Pinpoint the cell where the given text exists, returning its [x, y] midpoint coordinate. 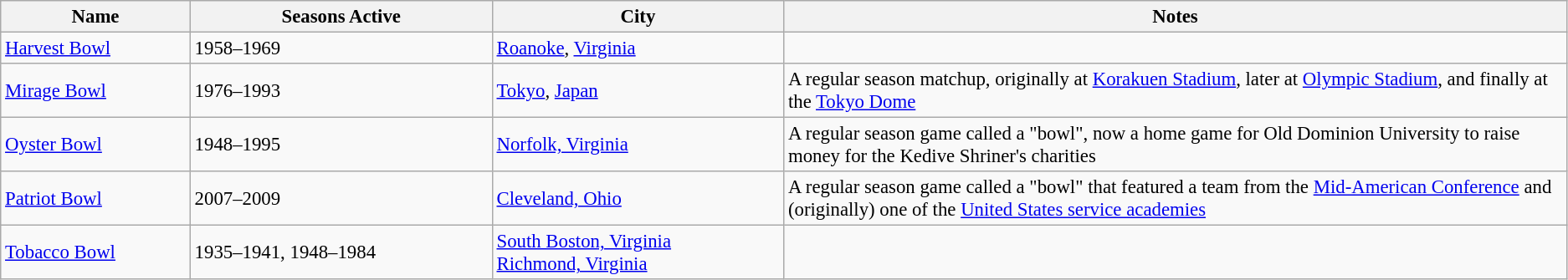
Roanoke, Virginia [638, 48]
A regular season game called a "bowl", now a home game for Old Dominion University to raise money for the Kedive Shriner's charities [1176, 145]
1948–1995 [341, 145]
Norfolk, Virginia [638, 145]
A regular season matchup, originally at Korakuen Stadium, later at Olympic Stadium, and finally at the Tokyo Dome [1176, 90]
City [638, 17]
Harvest Bowl [95, 48]
1935–1941, 1948–1984 [341, 252]
Cleveland, Ohio [638, 199]
Oyster Bowl [95, 145]
Seasons Active [341, 17]
Notes [1176, 17]
Patriot Bowl [95, 199]
Mirage Bowl [95, 90]
South Boston, VirginiaRichmond, Virginia [638, 252]
Name [95, 17]
1976–1993 [341, 90]
Tobacco Bowl [95, 252]
1958–1969 [341, 48]
Tokyo, Japan [638, 90]
2007–2009 [341, 199]
